Locate the cell with the specified text and output its [x, y] center coordinate. 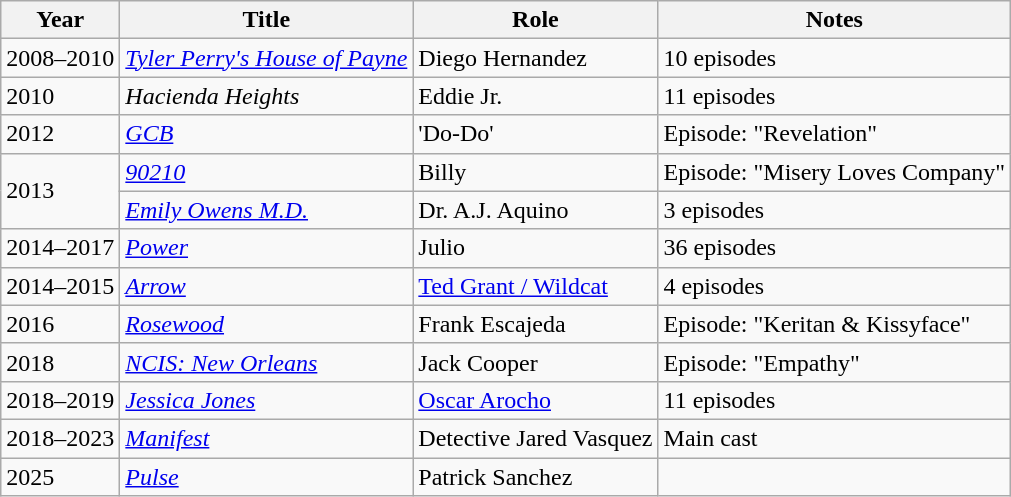
3 episodes [834, 210]
Year [60, 20]
NCIS: New Orleans [266, 362]
2025 [60, 477]
10 episodes [834, 58]
36 episodes [834, 248]
Ted Grant / Wildcat [536, 286]
2008–2010 [60, 58]
2013 [60, 191]
2014–2017 [60, 248]
Arrow [266, 286]
Main cast [834, 438]
Eddie Jr. [536, 96]
Title [266, 20]
Emily Owens M.D. [266, 210]
Tyler Perry's House of Payne [266, 58]
Frank Escajeda [536, 324]
2014–2015 [60, 286]
Manifest [266, 438]
Episode: "Revelation" [834, 134]
Dr. A.J. Aquino [536, 210]
Patrick Sanchez [536, 477]
Role [536, 20]
GCB [266, 134]
Billy [536, 172]
2016 [60, 324]
Diego Hernandez [536, 58]
Notes [834, 20]
90210 [266, 172]
Episode: "Empathy" [834, 362]
Hacienda Heights [266, 96]
Julio [536, 248]
Episode: "Misery Loves Company" [834, 172]
Jessica Jones [266, 400]
2018 [60, 362]
Episode: "Keritan & Kissyface" [834, 324]
2018–2019 [60, 400]
Detective Jared Vasquez [536, 438]
Pulse [266, 477]
2010 [60, 96]
4 episodes [834, 286]
'Do-Do' [536, 134]
2018–2023 [60, 438]
Oscar Arocho [536, 400]
Rosewood [266, 324]
Jack Cooper [536, 362]
Power [266, 248]
2012 [60, 134]
